From the cell containing the given text, extract its center point as [X, Y] coordinate. 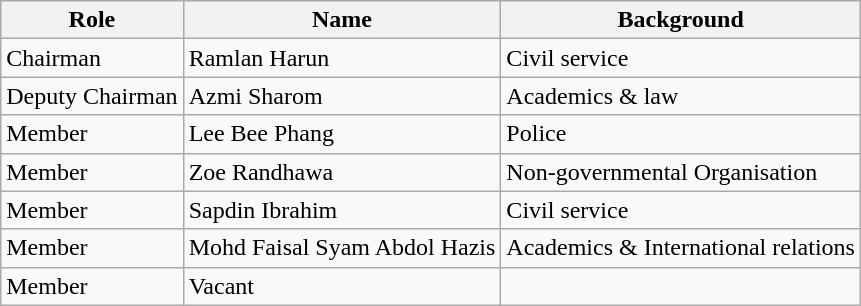
Academics & law [681, 96]
Azmi Sharom [342, 96]
Sapdin Ibrahim [342, 210]
Mohd Faisal Syam Abdol Hazis [342, 248]
Role [92, 20]
Vacant [342, 286]
Background [681, 20]
Name [342, 20]
Zoe Randhawa [342, 172]
Ramlan Harun [342, 58]
Chairman [92, 58]
Deputy Chairman [92, 96]
Lee Bee Phang [342, 134]
Non-governmental Organisation [681, 172]
Academics & International relations [681, 248]
Police [681, 134]
